Provide the [x, y] coordinate of the cell's center where the given text is located.  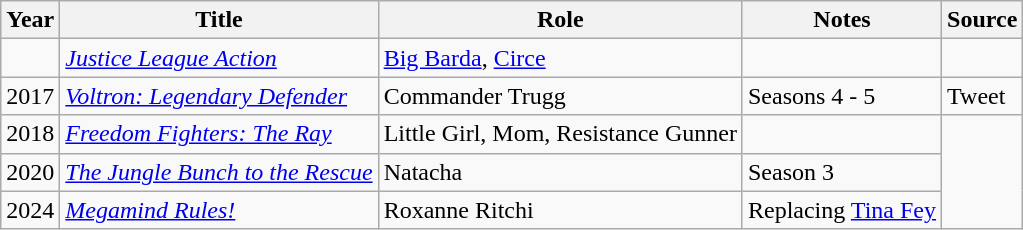
Notes [842, 20]
The Jungle Bunch to the Rescue [219, 172]
Seasons 4 - 5 [842, 96]
Big Barda, Circe [560, 58]
Source [982, 20]
Voltron: Legendary Defender [219, 96]
Megamind Rules! [219, 210]
Roxanne Ritchi [560, 210]
2024 [30, 210]
2018 [30, 134]
Role [560, 20]
Replacing Tina Fey [842, 210]
2017 [30, 96]
Season 3 [842, 172]
Year [30, 20]
Natacha [560, 172]
Little Girl, Mom, Resistance Gunner [560, 134]
Tweet [982, 96]
Commander Trugg [560, 96]
2020 [30, 172]
Freedom Fighters: The Ray [219, 134]
Title [219, 20]
Justice League Action [219, 58]
